Extract the (X, Y) coordinate from the center of the cell holding the provided text.  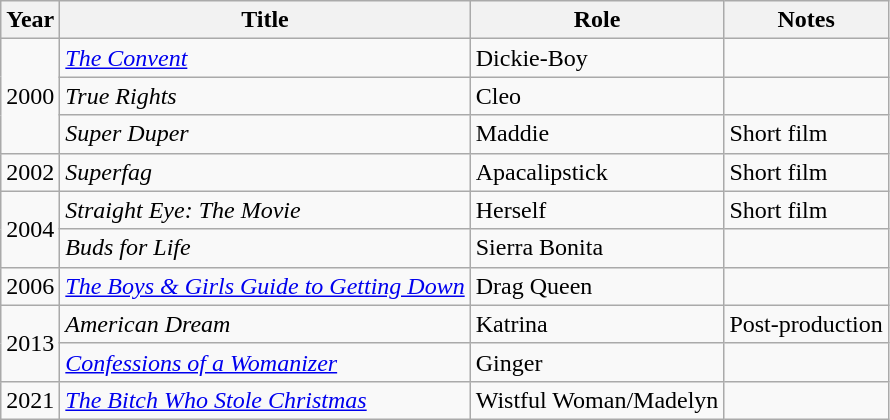
Drag Queen (597, 286)
Katrina (597, 324)
2006 (30, 286)
The Bitch Who Stole Christmas (265, 400)
The Boys & Girls Guide to Getting Down (265, 286)
Ginger (597, 362)
Year (30, 20)
2021 (30, 400)
2000 (30, 96)
Wistful Woman/Madelyn (597, 400)
Super Duper (265, 134)
Notes (806, 20)
2002 (30, 172)
Maddie (597, 134)
The Convent (265, 58)
Herself (597, 210)
Straight Eye: The Movie (265, 210)
Confessions of a Womanizer (265, 362)
Post-production (806, 324)
Cleo (597, 96)
Sierra Bonita (597, 248)
Buds for Life (265, 248)
Apacalipstick (597, 172)
Dickie-Boy (597, 58)
Superfag (265, 172)
Title (265, 20)
Role (597, 20)
American Dream (265, 324)
2004 (30, 229)
True Rights (265, 96)
2013 (30, 343)
